Search for the cell housing the specified text and yield its [x, y] center coordinate. 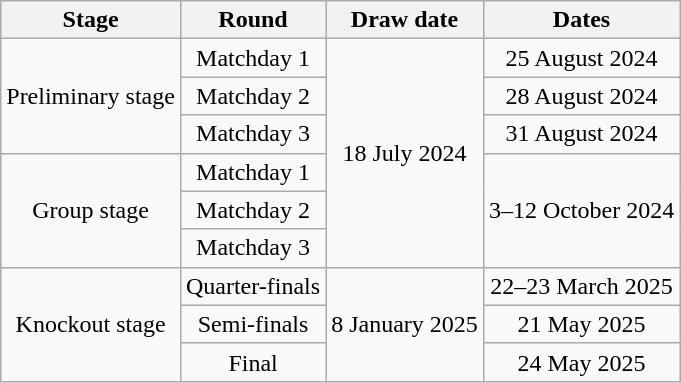
25 August 2024 [581, 58]
Stage [91, 20]
8 January 2025 [405, 324]
3–12 October 2024 [581, 210]
22–23 March 2025 [581, 286]
31 August 2024 [581, 134]
Quarter-finals [252, 286]
Round [252, 20]
21 May 2025 [581, 324]
Group stage [91, 210]
18 July 2024 [405, 153]
Preliminary stage [91, 96]
Draw date [405, 20]
Final [252, 362]
Semi-finals [252, 324]
Knockout stage [91, 324]
Dates [581, 20]
24 May 2025 [581, 362]
28 August 2024 [581, 96]
